Determine the (x, y) coordinate at the center of the cell enclosing the given text.  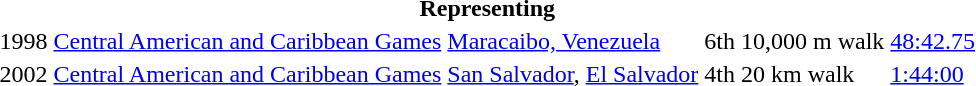
Central American and Caribbean Games (248, 41)
Maracaibo, Venezuela (573, 41)
10,000 m walk (813, 41)
6th (720, 41)
